Locate the cell with the specified text and output its (x, y) center coordinate. 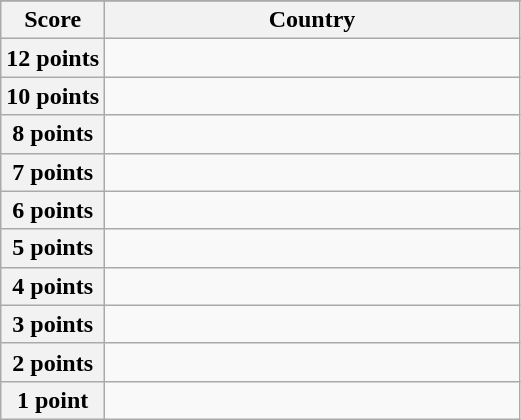
1 point (53, 400)
6 points (53, 210)
3 points (53, 324)
10 points (53, 96)
4 points (53, 286)
2 points (53, 362)
8 points (53, 134)
Score (53, 20)
7 points (53, 172)
12 points (53, 58)
Country (312, 20)
5 points (53, 248)
